Locate the cell with the specified text and output its [X, Y] center coordinate. 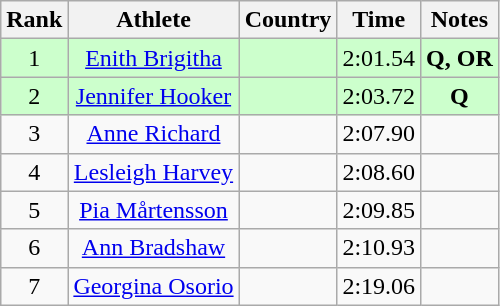
2:09.85 [379, 210]
2:10.93 [379, 248]
1 [34, 58]
4 [34, 172]
Georgina Osorio [154, 286]
2:01.54 [379, 58]
7 [34, 286]
3 [34, 134]
2:07.90 [379, 134]
Jennifer Hooker [154, 96]
Q [460, 96]
2:19.06 [379, 286]
Time [379, 20]
Anne Richard [154, 134]
Rank [34, 20]
Pia Mårtensson [154, 210]
Ann Bradshaw [154, 248]
Notes [460, 20]
Q, OR [460, 58]
2:08.60 [379, 172]
6 [34, 248]
Enith Brigitha [154, 58]
Athlete [154, 20]
Lesleigh Harvey [154, 172]
Country [288, 20]
2:03.72 [379, 96]
5 [34, 210]
2 [34, 96]
